Return (X, Y) of the center of cell containing provided text 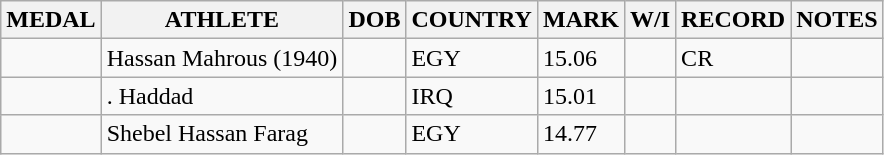
MEDAL (51, 20)
COUNTRY (472, 20)
14.77 (580, 134)
NOTES (837, 20)
RECORD (734, 20)
IRQ (472, 96)
15.01 (580, 96)
Hassan Mahrous (1940) (222, 58)
15.06 (580, 58)
ATHLETE (222, 20)
. Haddad (222, 96)
Shebel Hassan Farag (222, 134)
MARK (580, 20)
DOB (374, 20)
CR (734, 58)
W/I (650, 20)
